Locate the cell with the specified text and output its (x, y) center coordinate. 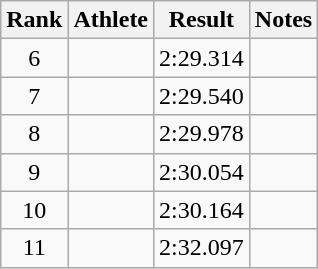
2:29.540 (202, 96)
2:30.054 (202, 172)
6 (34, 58)
8 (34, 134)
2:29.314 (202, 58)
Rank (34, 20)
7 (34, 96)
9 (34, 172)
Result (202, 20)
Athlete (111, 20)
2:29.978 (202, 134)
11 (34, 248)
Notes (283, 20)
10 (34, 210)
2:30.164 (202, 210)
2:32.097 (202, 248)
